From the cell containing the given text, extract its center point as [x, y] coordinate. 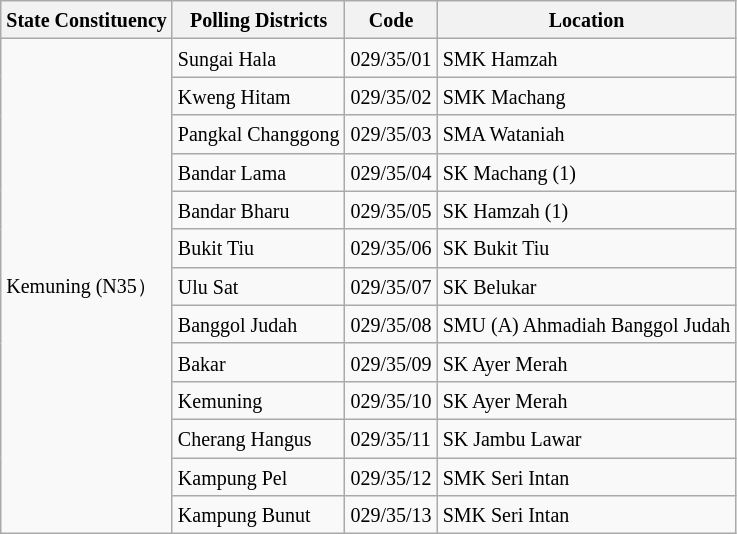
029/35/06 [391, 248]
SK Belukar [586, 286]
Code [391, 20]
Bakar [258, 362]
SMA Wataniah [586, 134]
Ulu Sat [258, 286]
Kweng Hitam [258, 96]
029/35/03 [391, 134]
Polling Districts [258, 20]
029/35/01 [391, 58]
029/35/02 [391, 96]
Pangkal Changgong [258, 134]
SK Bukit Tiu [586, 248]
029/35/13 [391, 515]
029/35/08 [391, 324]
029/35/07 [391, 286]
Bandar Bharu [258, 210]
SMK Machang [586, 96]
Sungai Hala [258, 58]
029/35/11 [391, 438]
Location [586, 20]
SMK Hamzah [586, 58]
Kemuning [258, 400]
029/35/09 [391, 362]
SK Machang (1) [586, 172]
Bandar Lama [258, 172]
Banggol Judah [258, 324]
State Constituency [87, 20]
Cherang Hangus [258, 438]
029/35/10 [391, 400]
029/35/12 [391, 477]
SMU (A) Ahmadiah Banggol Judah [586, 324]
Kampung Bunut [258, 515]
SK Hamzah (1) [586, 210]
SK Jambu Lawar [586, 438]
Kemuning (N35） [87, 286]
029/35/05 [391, 210]
Bukit Tiu [258, 248]
Kampung Pel [258, 477]
029/35/04 [391, 172]
